Return [X, Y] of the center of cell containing provided text 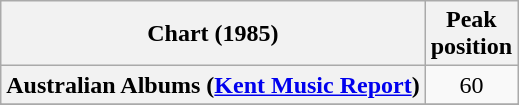
60 [471, 85]
Australian Albums (Kent Music Report) [213, 85]
Chart (1985) [213, 34]
Peakposition [471, 34]
